Detect which cell encompasses the target text, then output its (x, y) center coordinate. 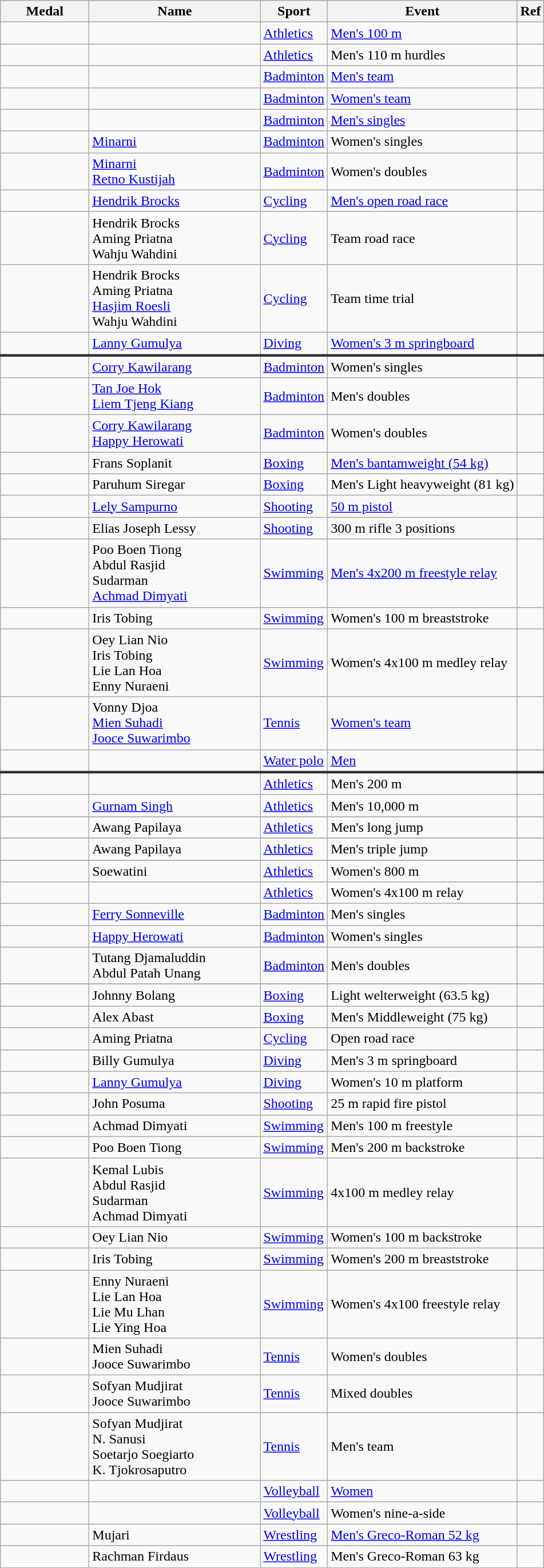
Happy Herowati (175, 936)
Men's Greco-Roman 63 kg (422, 1557)
Elias Joseph Lessy (175, 528)
Frans Soplanit (175, 463)
Women's nine-a-side (422, 1513)
Gurnam Singh (175, 805)
Team time trial (422, 298)
Billy Gumulya (175, 1060)
Sofyan Mudjirat N. Sanusi Soetarjo Soegiarto K. Tjokrosaputro (175, 1446)
Oey Lian NioIris TobingLie Lan HoaEnny Nuraeni (175, 663)
300 m rifle 3 positions (422, 528)
Women's 100 m breaststroke (422, 618)
Minarni (175, 142)
Men (422, 761)
Achmad Dimyati (175, 1126)
Men's bantamweight (54 kg) (422, 463)
Women (422, 1491)
Men's 110 m hurdles (422, 55)
Team road race (422, 238)
Hendrik Brocks (175, 201)
Men's 100 m (422, 33)
Vonny Djoa Mien Suhadi Jooce Suwarimbo (175, 723)
Corry Kawilarang (175, 366)
Corry KawilarangHappy Herowati (175, 433)
Men's 4x200 m freestyle relay (422, 573)
Women's 100 m backstroke (422, 1237)
Men's open road race (422, 201)
Mixed doubles (422, 1394)
Men's triple jump (422, 849)
Kemal Lubis Abdul Rasjid Sudarman Achmad Dimyati (175, 1192)
Soewatini (175, 871)
Lely Sampurno (175, 506)
John Posuma (175, 1104)
Women's 4x100 m medley relay (422, 663)
Event (422, 11)
Poo Boen Tiong (175, 1147)
Women's 3 m springboard (422, 344)
Men's 100 m freestyle (422, 1126)
Women's 10 m platform (422, 1082)
Tutang Djamaluddin Abdul Patah Unang (175, 966)
Name (175, 11)
Open road race (422, 1039)
Men's 10,000 m (422, 805)
4x100 m medley relay (422, 1192)
Women's 4x100 freestyle relay (422, 1304)
Men's Middleweight (75 kg) (422, 1017)
Men's Light heavyweight (81 kg) (422, 485)
Ref (531, 11)
Mien Suhadi Jooce Suwarimbo (175, 1357)
Alex Abast (175, 1017)
Medal (45, 11)
Women's 4x100 m relay (422, 893)
Oey Lian Nio (175, 1237)
Johnny Bolang (175, 995)
Poo Boen TiongAbdul Rasjid Sudarman Achmad Dimyati (175, 573)
Men's 3 m springboard (422, 1060)
Men's Greco-Roman 52 kg (422, 1535)
MinarniRetno Kustijah (175, 171)
Light welterweight (63.5 kg) (422, 995)
Aming Priatna (175, 1039)
Ferry Sonneville (175, 915)
25 m rapid fire pistol (422, 1104)
Rachman Firdaus (175, 1557)
Men's long jump (422, 827)
Hendrik Brocks Aming Priatna Wahju Wahdini (175, 238)
Men's 200 m backstroke (422, 1147)
Enny Nuraeni Lie Lan Hoa Lie Mu Lhan Lie Ying Hoa (175, 1304)
Sofyan Mudjirat Jooce Suwarimbo (175, 1394)
50 m pistol (422, 506)
Men's 200 m (422, 784)
Tan Joe HokLiem Tjeng Kiang (175, 397)
Hendrik Brocks Aming Priatna Hasjim Roesli Wahju Wahdini (175, 298)
Women's 800 m (422, 871)
Paruhum Siregar (175, 485)
Women's 200 m breaststroke (422, 1259)
Water polo (294, 761)
Sport (294, 11)
Mujari (175, 1535)
